For the text-containing cell, return its midpoint in (x, y) coordinate format. 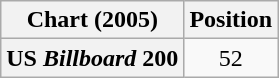
52 (231, 58)
Position (231, 20)
Chart (2005) (92, 20)
US Billboard 200 (92, 58)
